Locate the cell with the specified text and output its (x, y) center coordinate. 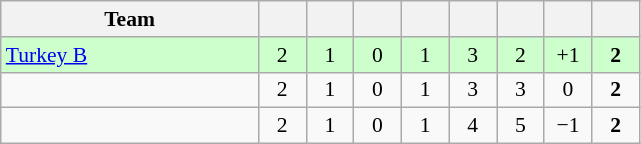
Team (130, 19)
Turkey B (130, 55)
−1 (568, 126)
4 (473, 126)
+1 (568, 55)
5 (520, 126)
